Output the [X, Y] coordinate of the center of the cell containing the given text.  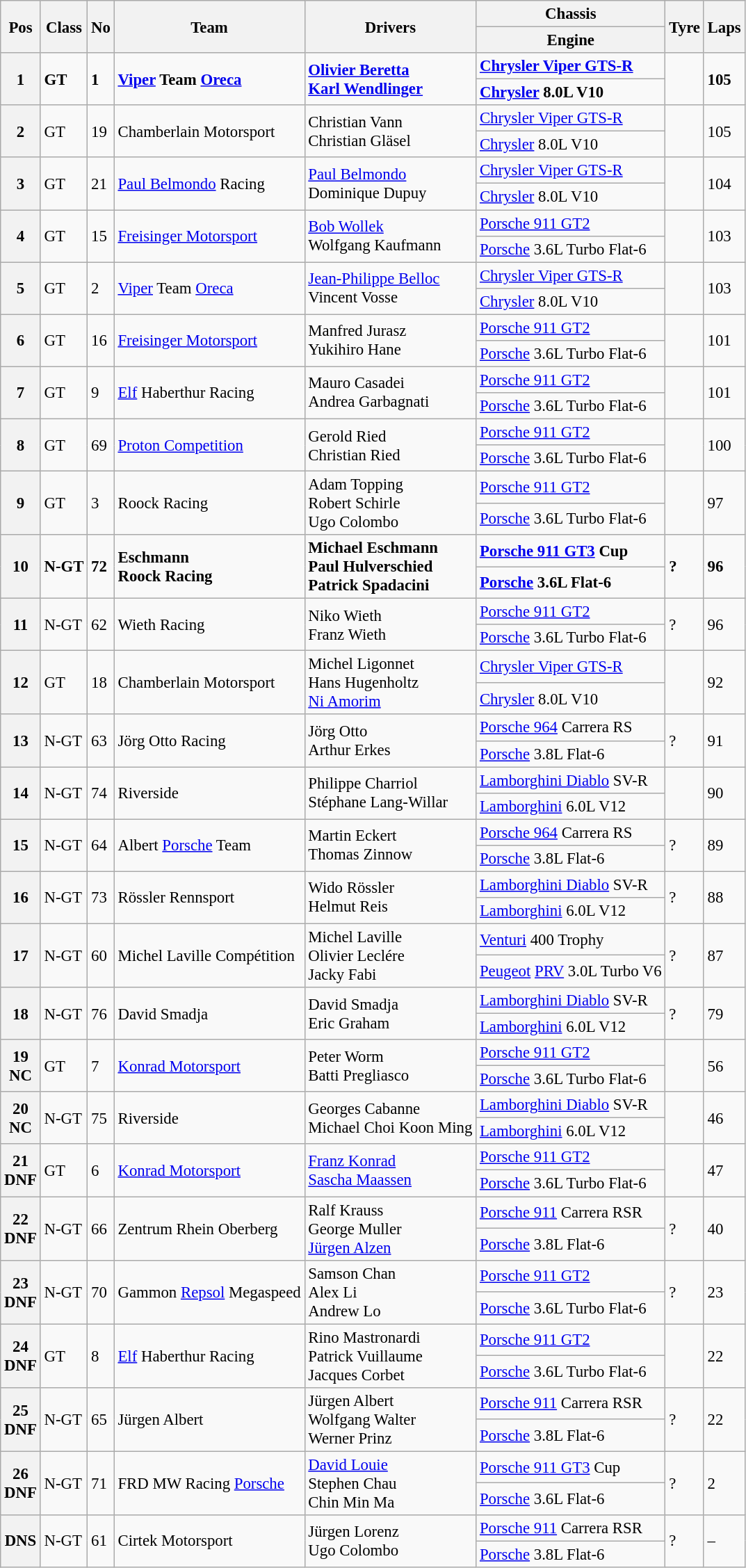
Tyre [684, 26]
Rino Mastronardi Patrick Vuillaume Jacques Corbet [391, 1356]
Gerold Ried Christian Ried [391, 445]
Manfred Jurasz Yukihiro Hane [391, 341]
23DNF [21, 1292]
40 [724, 1229]
Adam Topping Robert Schirle Ugo Colombo [391, 503]
Jürgen Albert [209, 1419]
71 [101, 1483]
76 [101, 1014]
Gammon Repsol Megaspeed [209, 1292]
19 [101, 131]
20NC [21, 1118]
26DNF [21, 1483]
Drivers [391, 26]
Wido Rössler Helmut Reis [391, 897]
19NC [21, 1065]
88 [724, 897]
DNS [21, 1541]
Laps [724, 26]
Peugeot PRV 3.0L Turbo V6 [571, 971]
17 [21, 955]
Jean-Philippe Belloc Vincent Vosse [391, 288]
92 [724, 683]
11 [21, 624]
63 [101, 741]
Jörg Otto Racing [209, 741]
David Smadja [209, 1014]
Jürgen Lorenz Ugo Colombo [391, 1541]
56 [724, 1065]
Ralf Krauss George Muller Jürgen Alzen [391, 1229]
Christian Vann Christian Gläsel [391, 131]
100 [724, 445]
Jürgen Albert Wolfgang Walter Werner Prinz [391, 1419]
24DNF [21, 1356]
Venturi 400 Trophy [571, 939]
Albert Porsche Team [209, 846]
79 [724, 1014]
21DNF [21, 1171]
4 [21, 236]
97 [724, 503]
65 [101, 1419]
Eschmann Roock Racing [209, 567]
61 [101, 1541]
Michel Laville Compétition [209, 955]
Michel Laville Olivier Leclére Jacky Fabi [391, 955]
Roock Racing [209, 503]
21 [101, 184]
70 [101, 1292]
23 [724, 1292]
90 [724, 793]
89 [724, 846]
Jörg Otto Arthur Erkes [391, 741]
64 [101, 846]
72 [101, 567]
Wieth Racing [209, 624]
Proton Competition [209, 445]
Paul Belmondo Racing [209, 184]
Niko Wieth Franz Wieth [391, 624]
25DNF [21, 1419]
62 [101, 624]
Pos [21, 26]
Michel Ligonnet Hans Hugenholtz Ni Amorim [391, 683]
5 [21, 288]
David Louie Stephen Chau Chin Min Ma [391, 1483]
Martin Eckert Thomas Zinnow [391, 846]
75 [101, 1118]
73 [101, 897]
Engine [571, 40]
Class [64, 26]
Team [209, 26]
10 [21, 567]
74 [101, 793]
Michael Eschmann Paul Hulverschied Patrick Spadacini [391, 567]
Peter Worm Batti Pregliasco [391, 1065]
Paul Belmondo Dominique Dupuy [391, 184]
Georges Cabanne Michael Choi Koon Ming [391, 1118]
14 [21, 793]
87 [724, 955]
12 [21, 683]
46 [724, 1118]
No [101, 26]
Cirtek Motorsport [209, 1541]
Philippe Charriol Stéphane Lang-Willar [391, 793]
– [724, 1541]
FRD MW Racing Porsche [209, 1483]
Olivier Beretta Karl Wendlinger [391, 79]
104 [724, 184]
Zentrum Rhein Oberberg [209, 1229]
David Smadja Eric Graham [391, 1014]
47 [724, 1171]
60 [101, 955]
Rössler Rennsport [209, 897]
Franz Konrad Sascha Maassen [391, 1171]
69 [101, 445]
91 [724, 741]
Chassis [571, 14]
66 [101, 1229]
Samson Chan Alex Li Andrew Lo [391, 1292]
Bob Wollek Wolfgang Kaufmann [391, 236]
22DNF [21, 1229]
13 [21, 741]
Mauro Casadei Andrea Garbagnati [391, 392]
